Determine the [X, Y] coordinate at the center of the cell enclosing the given text.  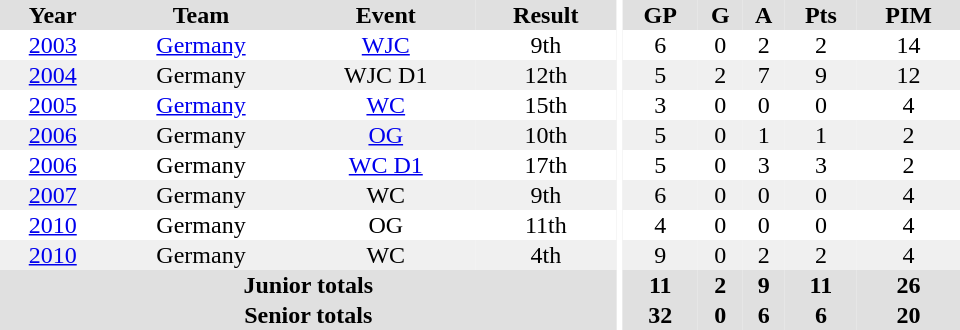
Junior totals [308, 285]
WJC D1 [386, 75]
12 [908, 75]
11th [546, 225]
2005 [53, 105]
2007 [53, 195]
32 [660, 315]
Event [386, 15]
12th [546, 75]
Pts [821, 15]
G [720, 15]
PIM [908, 15]
4th [546, 255]
Team [202, 15]
15th [546, 105]
Result [546, 15]
26 [908, 285]
14 [908, 45]
7 [764, 75]
17th [546, 165]
GP [660, 15]
WC D1 [386, 165]
2003 [53, 45]
2004 [53, 75]
WJC [386, 45]
20 [908, 315]
10th [546, 135]
Senior totals [308, 315]
Year [53, 15]
A [764, 15]
